For the text-containing cell, return its midpoint in [x, y] coordinate format. 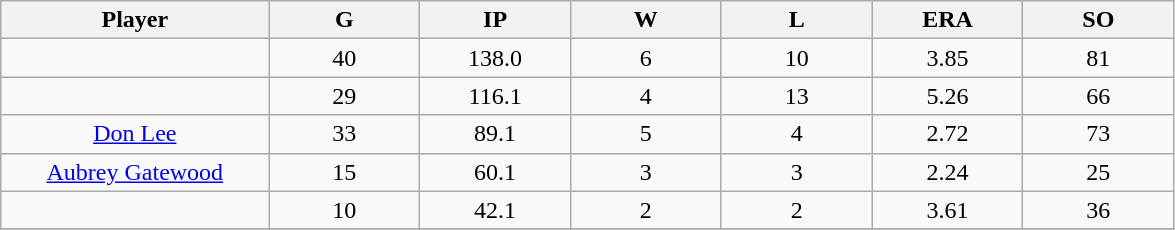
29 [344, 96]
25 [1098, 172]
Aubrey Gatewood [135, 172]
33 [344, 134]
6 [646, 58]
Don Lee [135, 134]
SO [1098, 20]
Player [135, 20]
3.85 [948, 58]
60.1 [496, 172]
5 [646, 134]
2.24 [948, 172]
36 [1098, 210]
40 [344, 58]
81 [1098, 58]
138.0 [496, 58]
2.72 [948, 134]
116.1 [496, 96]
3.61 [948, 210]
5.26 [948, 96]
89.1 [496, 134]
W [646, 20]
42.1 [496, 210]
L [796, 20]
15 [344, 172]
13 [796, 96]
G [344, 20]
66 [1098, 96]
ERA [948, 20]
IP [496, 20]
73 [1098, 134]
